Detect which cell encompasses the target text, then output its [X, Y] center coordinate. 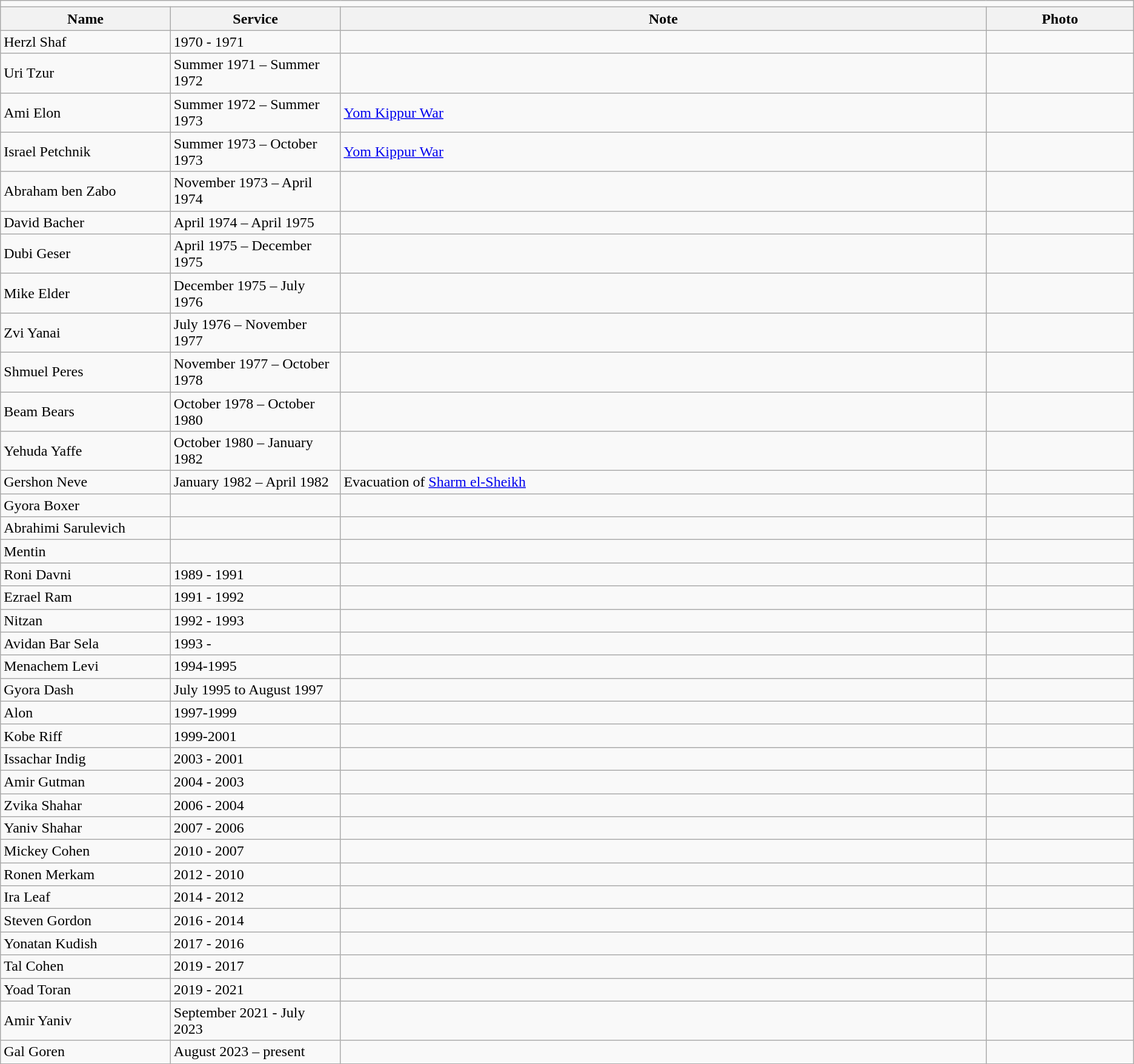
2010 - 2007 [256, 851]
Name [86, 19]
Ira Leaf [86, 897]
2017 - 2016 [256, 943]
August 2023 – present [256, 1052]
Uri Tzur [86, 73]
Zvi Yanai [86, 332]
Tal Cohen [86, 966]
Note [663, 19]
2019 - 2017 [256, 966]
Ami Elon [86, 113]
Issachar Indig [86, 759]
Nitzan [86, 620]
1993 - [256, 643]
2016 - 2014 [256, 920]
Photo [1060, 19]
Zvika Shahar [86, 805]
Menachem Levi [86, 667]
October 1980 – January 1982 [256, 451]
2014 - 2012 [256, 897]
Mickey Cohen [86, 851]
Ronen Merkam [86, 874]
Kobe Riff [86, 736]
Dubi Geser [86, 253]
Yehuda Yaffe [86, 451]
Gyora Dash [86, 690]
Abrahimi Sarulevich [86, 528]
April 1974 – April 1975 [256, 222]
1992 - 1993 [256, 620]
Beam Bears [86, 411]
Yoad Toran [86, 989]
July 1995 to August 1997 [256, 690]
Avidan Bar Sela [86, 643]
Shmuel Peres [86, 372]
Abraham ben Zabo [86, 191]
Gal Goren [86, 1052]
2003 - 2001 [256, 759]
1997-1999 [256, 713]
January 1982 – April 1982 [256, 482]
Mike Elder [86, 293]
Evacuation of Sharm el-Sheikh [663, 482]
Summer 1972 – Summer 1973 [256, 113]
Summer 1971 – Summer 1972 [256, 73]
December 1975 – July 1976 [256, 293]
Summer 1973 – October 1973 [256, 151]
Gyora Boxer [86, 505]
July 1976 – November 1977 [256, 332]
Ezrael Ram [86, 597]
Steven Gordon [86, 920]
Herzl Shaf [86, 42]
2006 - 2004 [256, 805]
Service [256, 19]
Israel Petchnik [86, 151]
Yaniv Shahar [86, 828]
November 1973 – April 1974 [256, 191]
April 1975 – December 1975 [256, 253]
October 1978 – October 1980 [256, 411]
November 1977 – October 1978 [256, 372]
Mentin [86, 551]
David Bacher [86, 222]
Yonatan Kudish [86, 943]
1991 - 1992 [256, 597]
Roni Davni [86, 574]
1994-1995 [256, 667]
1989 - 1991 [256, 574]
Amir Gutman [86, 782]
1999-2001 [256, 736]
Amir Yaniv [86, 1020]
September 2021 - July 2023 [256, 1020]
1970 - 1971 [256, 42]
2004 - 2003 [256, 782]
Alon [86, 713]
Gershon Neve [86, 482]
2019 - 2021 [256, 989]
2012 - 2010 [256, 874]
2007 - 2006 [256, 828]
